Determine the [X, Y] coordinate at the center of the cell enclosing the given text.  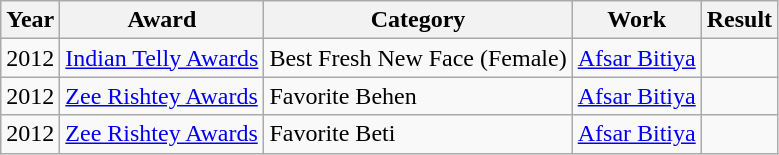
Best Fresh New Face (Female) [418, 58]
Indian Telly Awards [162, 58]
Favorite Behen [418, 96]
Award [162, 20]
Work [636, 20]
Favorite Beti [418, 134]
Year [30, 20]
Category [418, 20]
Result [739, 20]
